Locate the cell with the specified text and output its (X, Y) center coordinate. 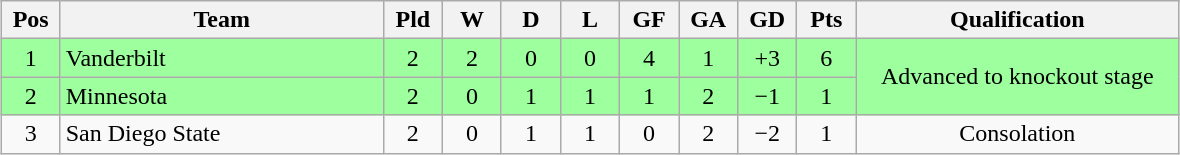
−1 (768, 96)
L (590, 20)
San Diego State (222, 134)
GF (650, 20)
Qualification (1018, 20)
Pld (412, 20)
Pts (826, 20)
Pos (30, 20)
4 (650, 58)
W (472, 20)
+3 (768, 58)
6 (826, 58)
GD (768, 20)
Vanderbilt (222, 58)
D (530, 20)
Team (222, 20)
Consolation (1018, 134)
3 (30, 134)
Minnesota (222, 96)
Advanced to knockout stage (1018, 77)
GA (708, 20)
−2 (768, 134)
